From the cell containing the given text, extract its center point as (x, y) coordinate. 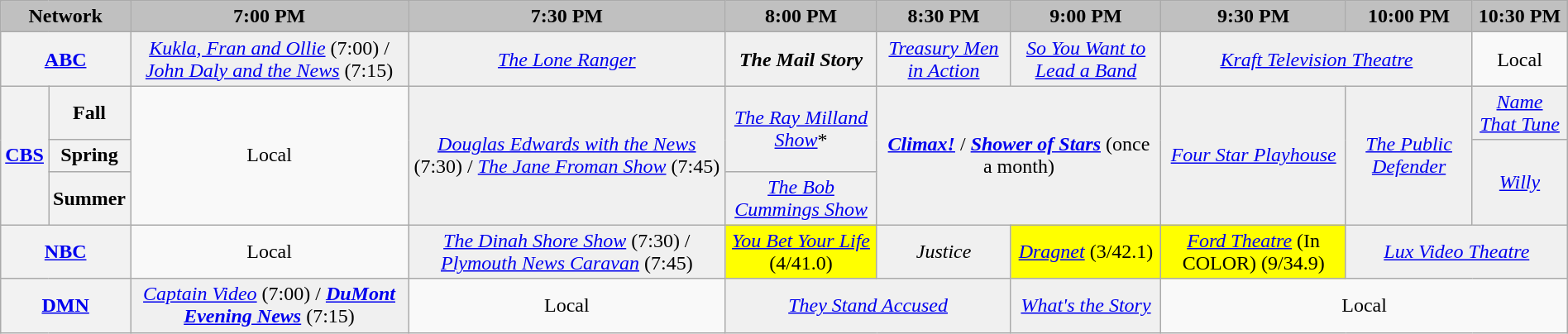
10:30 PM (1520, 17)
10:00 PM (1408, 17)
The Bob Cummings Show (801, 198)
Summer (89, 198)
Network (66, 17)
Justice (944, 251)
CBS (25, 155)
The Lone Ranger (567, 60)
Kraft Television Theatre (1317, 60)
8:00 PM (801, 17)
NBC (66, 251)
Climax! / Shower of Stars (once a month) (1019, 155)
Ford Theatre (In COLOR) (9/34.9) (1254, 251)
Dragnet (3/42.1) (1086, 251)
You Bet Your Life (4/41.0) (801, 251)
Lux Video Theatre (1456, 251)
Willy (1520, 182)
Four Star Playhouse (1254, 155)
7:30 PM (567, 17)
Kukla, Fran and Ollie (7:00) / John Daly and the News (7:15) (270, 60)
What's the Story (1086, 306)
9:00 PM (1086, 17)
Fall (89, 112)
9:30 PM (1254, 17)
The Dinah Shore Show (7:30) / Plymouth News Caravan (7:45) (567, 251)
The Mail Story (801, 60)
The Ray Milland Show* (801, 129)
Treasury Men in Action (944, 60)
So You Want to Lead a Band (1086, 60)
8:30 PM (944, 17)
The Public Defender (1408, 155)
Spring (89, 155)
ABC (66, 60)
Captain Video (7:00) / DuMont Evening News (7:15) (270, 306)
7:00 PM (270, 17)
They Stand Accused (868, 306)
Name That Tune (1520, 112)
DMN (66, 306)
Douglas Edwards with the News (7:30) / The Jane Froman Show (7:45) (567, 155)
